Locate the cell with the specified text and output its [X, Y] center coordinate. 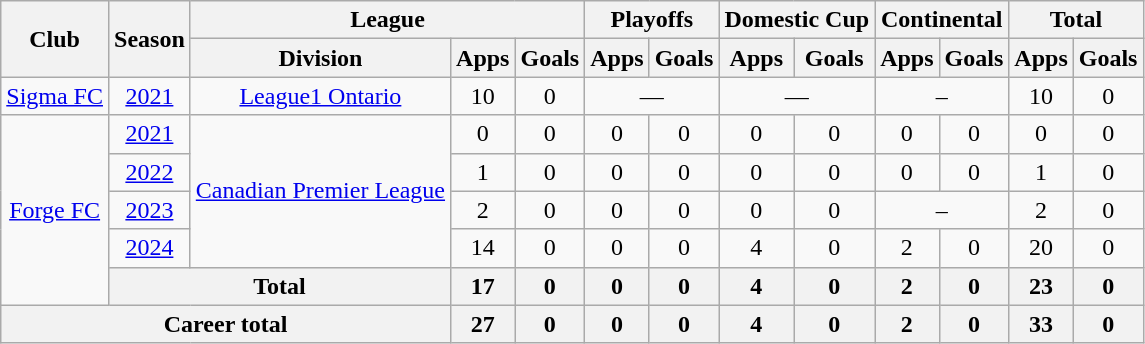
14 [483, 248]
Forge FC [55, 210]
27 [483, 324]
Career total [226, 324]
Sigma FC [55, 96]
2024 [150, 248]
Continental [942, 20]
Canadian Premier League [320, 191]
2023 [150, 210]
Playoffs [652, 20]
17 [483, 286]
League [387, 20]
Season [150, 39]
Domestic Cup [797, 20]
Club [55, 39]
20 [1041, 248]
League1 Ontario [320, 96]
2022 [150, 172]
23 [1041, 286]
33 [1041, 324]
Division [320, 58]
